Locate the cell with the specified text and output its [X, Y] center coordinate. 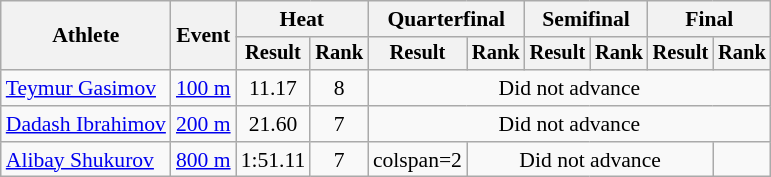
7 [339, 124]
11.17 [274, 88]
Event [204, 36]
8 [339, 88]
Semifinal [586, 19]
100 m [204, 88]
21.60 [274, 124]
Quarterfinal [446, 19]
Final [710, 19]
Teymur Gasimov [86, 88]
Dadash Ibrahimov [86, 124]
Heat [302, 19]
Athlete [86, 36]
200 m [204, 124]
